Determine the (X, Y) coordinate at the center of the cell enclosing the given text.  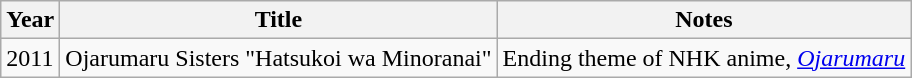
Ending theme of NHK anime, Ojarumaru (704, 58)
Year (30, 20)
2011 (30, 58)
Title (278, 20)
Notes (704, 20)
Ojarumaru Sisters "Hatsukoi wa Minoranai" (278, 58)
